Provide the (x, y) coordinate of the cell's center where the given text is located.  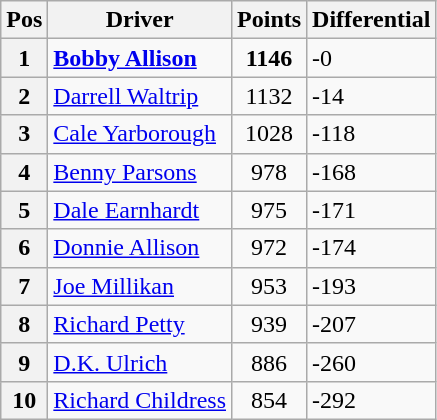
-0 (372, 58)
Joe Millikan (140, 286)
1146 (270, 58)
Bobby Allison (140, 58)
-193 (372, 286)
-168 (372, 172)
Benny Parsons (140, 172)
Differential (372, 20)
Points (270, 20)
972 (270, 248)
886 (270, 362)
-118 (372, 134)
953 (270, 286)
-14 (372, 96)
6 (24, 248)
9 (24, 362)
D.K. Ulrich (140, 362)
Richard Petty (140, 324)
Darrell Waltrip (140, 96)
-207 (372, 324)
10 (24, 400)
Richard Childress (140, 400)
7 (24, 286)
-171 (372, 210)
854 (270, 400)
Pos (24, 20)
1 (24, 58)
Cale Yarborough (140, 134)
975 (270, 210)
Donnie Allison (140, 248)
8 (24, 324)
-292 (372, 400)
939 (270, 324)
1132 (270, 96)
2 (24, 96)
Dale Earnhardt (140, 210)
5 (24, 210)
Driver (140, 20)
1028 (270, 134)
3 (24, 134)
978 (270, 172)
-260 (372, 362)
-174 (372, 248)
4 (24, 172)
